Determine the [X, Y] coordinate at the center of the cell enclosing the given text.  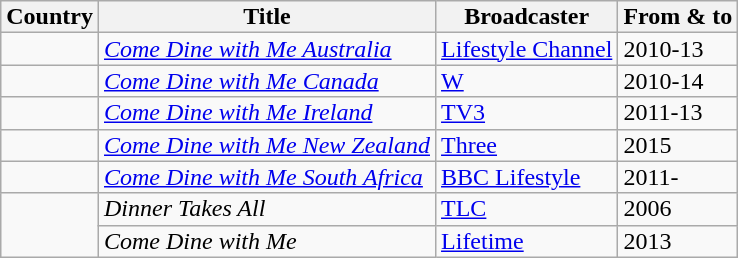
2011- [678, 177]
2010-13 [678, 49]
Come Dine with Me New Zealand [266, 145]
Come Dine with Me Ireland [266, 113]
Come Dine with Me [266, 241]
From & to [678, 17]
Come Dine with Me Australia [266, 49]
Come Dine with Me South Africa [266, 177]
Dinner Takes All [266, 209]
Broadcaster [527, 17]
2011-13 [678, 113]
TLC [527, 209]
2010-14 [678, 81]
BBC Lifestyle [527, 177]
Lifetime [527, 241]
2013 [678, 241]
2006 [678, 209]
Come Dine with Me Canada [266, 81]
2015 [678, 145]
Lifestyle Channel [527, 49]
W [527, 81]
Three [527, 145]
Country [50, 17]
TV3 [527, 113]
Title [266, 17]
